Extract the [X, Y] coordinate from the center of the cell holding the provided text.  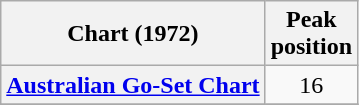
Chart (1972) [133, 34]
16 [311, 85]
Australian Go-Set Chart [133, 85]
Peakposition [311, 34]
